Return [x, y] of the center of cell containing provided text 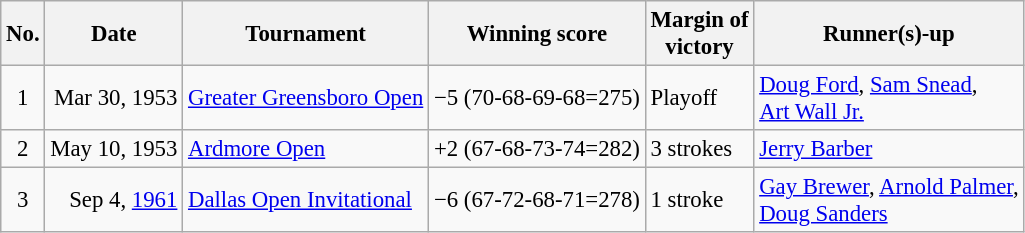
Jerry Barber [889, 149]
Dallas Open Invitational [306, 200]
Sep 4, 1961 [114, 200]
2 [23, 149]
Playoff [700, 98]
No. [23, 34]
Gay Brewer, Arnold Palmer, Doug Sanders [889, 200]
1 [23, 98]
Margin ofvictory [700, 34]
Doug Ford, Sam Snead, Art Wall Jr. [889, 98]
Runner(s)-up [889, 34]
Greater Greensboro Open [306, 98]
1 stroke [700, 200]
Winning score [538, 34]
−6 (67-72-68-71=278) [538, 200]
May 10, 1953 [114, 149]
Ardmore Open [306, 149]
3 strokes [700, 149]
−5 (70-68-69-68=275) [538, 98]
Tournament [306, 34]
3 [23, 200]
Date [114, 34]
Mar 30, 1953 [114, 98]
+2 (67-68-73-74=282) [538, 149]
